Scan for the cell matching the given text and deliver its (X, Y) coordinate at center. 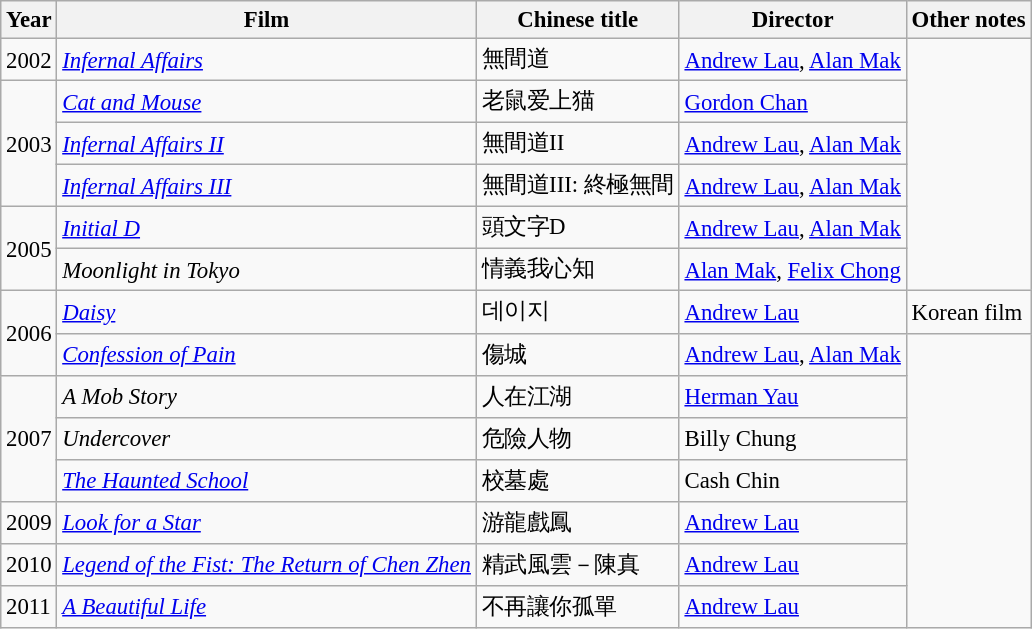
Year (29, 20)
Initial D (266, 228)
The Haunted School (266, 480)
Gordon Chan (792, 102)
Cat and Mouse (266, 102)
頭文字D (578, 228)
Look for a Star (266, 523)
2005 (29, 249)
校墓處 (578, 480)
Film (266, 20)
Infernal Affairs III (266, 186)
2006 (29, 333)
2003 (29, 144)
情義我心知 (578, 270)
Undercover (266, 438)
Herman Yau (792, 396)
不再讓你孤單 (578, 607)
Korean film (968, 312)
2011 (29, 607)
A Mob Story (266, 396)
Daisy (266, 312)
Infernal Affairs (266, 60)
Director (792, 20)
Other notes (968, 20)
2010 (29, 565)
2002 (29, 60)
老鼠爱上猫 (578, 102)
Legend of the Fist: The Return of Chen Zhen (266, 565)
危險人物 (578, 438)
人在江湖 (578, 396)
Cash Chin (792, 480)
Infernal Affairs II (266, 144)
無間道III: 終極無間 (578, 186)
精武風雲－陳真 (578, 565)
Moonlight in Tokyo (266, 270)
Billy Chung (792, 438)
游龍戲鳳 (578, 523)
無間道 (578, 60)
無間道II (578, 144)
2007 (29, 438)
傷城 (578, 354)
A Beautiful Life (266, 607)
Confession of Pain (266, 354)
데이지 (578, 312)
Alan Mak, Felix Chong (792, 270)
Chinese title (578, 20)
2009 (29, 523)
